From the cell containing the given text, extract its center point as (X, Y) coordinate. 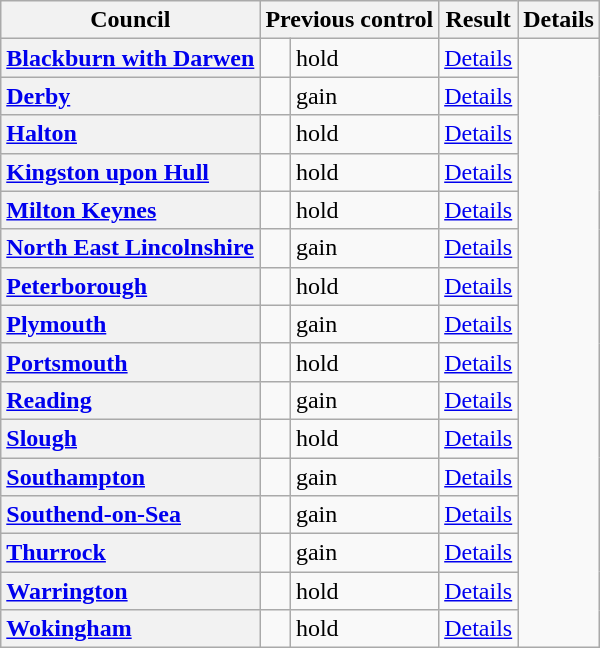
Halton (130, 134)
Southampton (130, 477)
Previous control (350, 20)
North East Lincolnshire (130, 248)
Reading (130, 400)
Blackburn with Darwen (130, 58)
Portsmouth (130, 362)
Plymouth (130, 324)
Peterborough (130, 286)
Thurrock (130, 553)
Derby (130, 96)
Warrington (130, 591)
Wokingham (130, 629)
Result (478, 20)
Southend-on-Sea (130, 515)
Slough (130, 438)
Council (130, 20)
Kingston upon Hull (130, 172)
Milton Keynes (130, 210)
